Provide the [X, Y] coordinate of the cell's center where the given text is located.  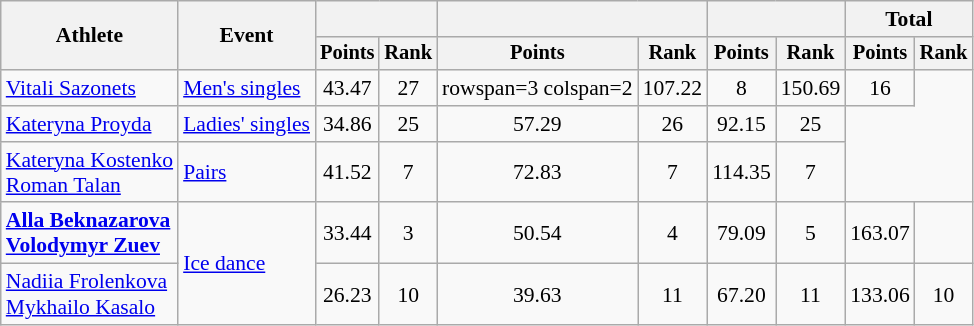
Nadiia FrolenkovaMykhailo Kasalo [90, 294]
rowspan=3 colspan=2 [538, 88]
5 [810, 234]
Ice dance [246, 264]
41.52 [347, 172]
26 [672, 124]
33.44 [347, 234]
Men's singles [246, 88]
50.54 [538, 234]
163.07 [880, 234]
92.15 [742, 124]
67.20 [742, 294]
43.47 [347, 88]
150.69 [810, 88]
Pairs [246, 172]
133.06 [880, 294]
57.29 [538, 124]
Kateryna Proyda [90, 124]
Vitali Sazonets [90, 88]
26.23 [347, 294]
4 [672, 234]
34.86 [347, 124]
107.22 [672, 88]
8 [742, 88]
79.09 [742, 234]
Event [246, 36]
72.83 [538, 172]
Total [908, 19]
Alla BeknazarovaVolodymyr Zuev [90, 234]
3 [408, 234]
39.63 [538, 294]
Ladies' singles [246, 124]
16 [880, 88]
Athlete [90, 36]
Kateryna KostenkoRoman Talan [90, 172]
27 [408, 88]
114.35 [742, 172]
